Scan for the cell matching the given text and deliver its [X, Y] coordinate at center. 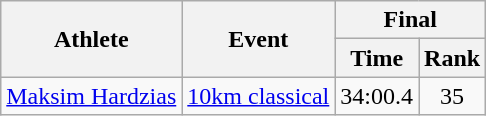
34:00.4 [377, 96]
35 [452, 96]
Athlete [92, 39]
10km classical [258, 96]
Rank [452, 58]
Final [410, 20]
Time [377, 58]
Event [258, 39]
Maksim Hardzias [92, 96]
